Find where the given text appears and provide that cell's center as (x, y) coordinate. 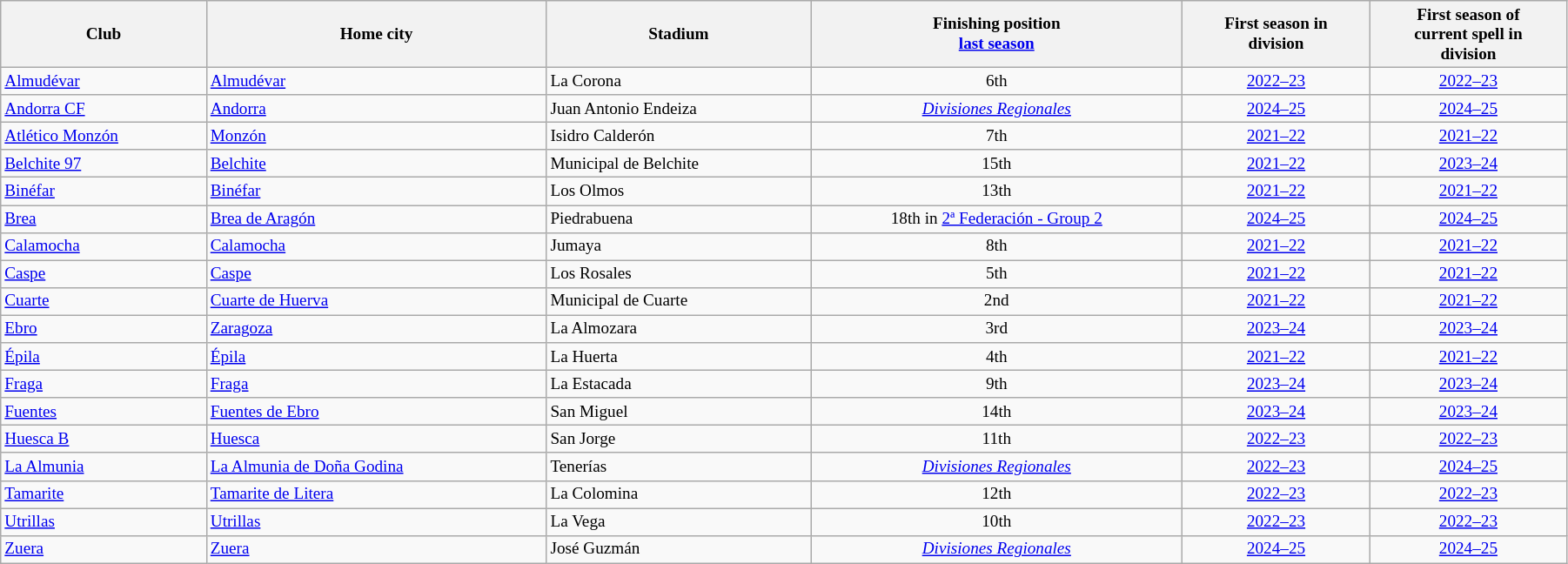
5th (997, 274)
11th (997, 440)
9th (997, 384)
Cuarte de Huerva (376, 301)
Belchite 97 (104, 164)
Jumaya (679, 246)
Finishing positionlast season (997, 35)
La Colomina (679, 494)
Los Rosales (679, 274)
8th (997, 246)
San Miguel (679, 412)
Isidro Calderón (679, 136)
Juan Antonio Endeiza (679, 109)
Tamarite (104, 494)
Los Olmos (679, 191)
San Jorge (679, 440)
15th (997, 164)
Home city (376, 35)
La Estacada (679, 384)
12th (997, 494)
14th (997, 412)
3rd (997, 329)
Atlético Monzón (104, 136)
Tamarite de Litera (376, 494)
2nd (997, 301)
13th (997, 191)
6th (997, 81)
La Almunia de Doña Godina (376, 467)
La Corona (679, 81)
Ebro (104, 329)
First season indivision (1277, 35)
Piedrabuena (679, 218)
Andorra CF (104, 109)
Municipal de Cuarte (679, 301)
Cuarte (104, 301)
7th (997, 136)
18th in 2ª Federación - Group 2 (997, 218)
Club (104, 35)
Brea (104, 218)
Fuentes (104, 412)
Belchite (376, 164)
Municipal de Belchite (679, 164)
Brea de Aragón (376, 218)
Tenerías (679, 467)
Huesca B (104, 440)
José Guzmán (679, 549)
Fuentes de Ebro (376, 412)
Monzón (376, 136)
Zaragoza (376, 329)
La Huerta (679, 357)
Andorra (376, 109)
Huesca (376, 440)
First season ofcurrent spell in division (1468, 35)
La Vega (679, 521)
La Almozara (679, 329)
La Almunia (104, 467)
10th (997, 521)
4th (997, 357)
Stadium (679, 35)
